Pinpoint the cell where the given text exists, returning its (x, y) midpoint coordinate. 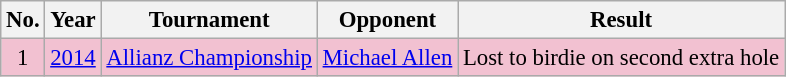
Michael Allen (387, 58)
Tournament (209, 20)
Allianz Championship (209, 58)
Year (73, 20)
Opponent (387, 20)
Lost to birdie on second extra hole (622, 58)
No. (23, 20)
2014 (73, 58)
Result (622, 20)
1 (23, 58)
